Detect which cell encompasses the target text, then output its [x, y] center coordinate. 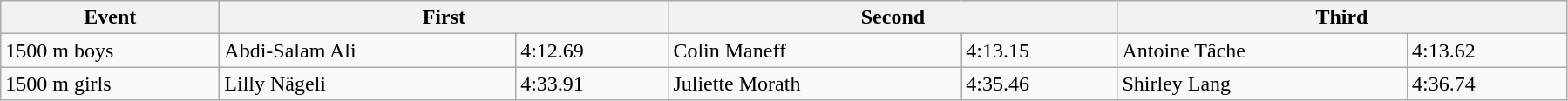
4:33.91 [593, 84]
Shirley Lang [1262, 84]
Event [110, 17]
4:13.62 [1487, 50]
4:35.46 [1039, 84]
Juliette Morath [815, 84]
Lilly Nägeli [368, 84]
First [445, 17]
1500 m boys [110, 50]
Third [1342, 17]
Colin Maneff [815, 50]
Second [893, 17]
Abdi-Salam Ali [368, 50]
Antoine Tâche [1262, 50]
4:36.74 [1487, 84]
4:12.69 [593, 50]
4:13.15 [1039, 50]
1500 m girls [110, 84]
